Return [x, y] of the center of cell containing provided text 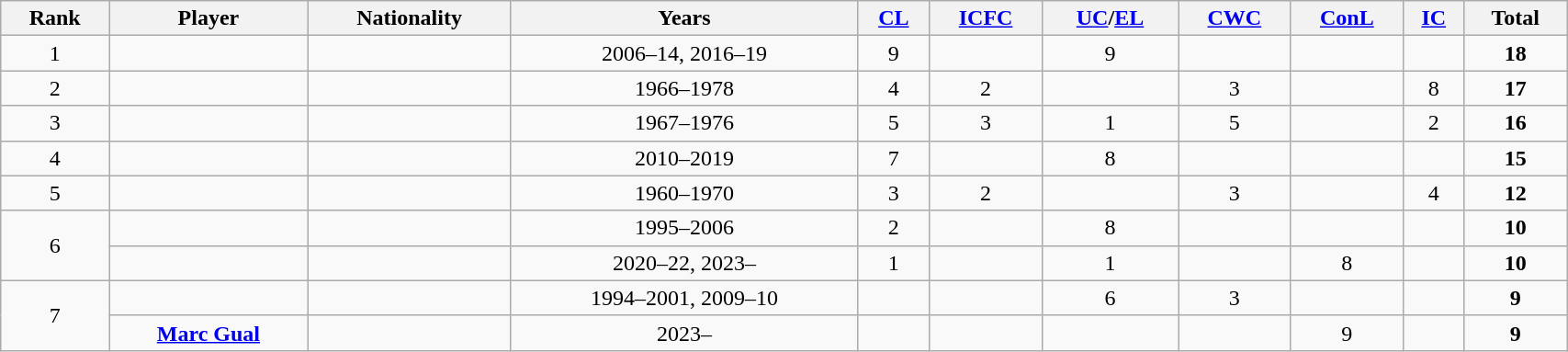
Total [1516, 18]
ConL [1347, 18]
Player [209, 18]
CWC [1235, 18]
17 [1516, 88]
12 [1516, 193]
1966–1978 [684, 88]
1960–1970 [684, 193]
1995–2006 [684, 228]
16 [1516, 123]
UC/EL [1110, 18]
15 [1516, 158]
1994–2001, 2009–10 [684, 298]
2020–22, 2023– [684, 263]
Nationality [410, 18]
2006–14, 2016–19 [684, 53]
IC [1434, 18]
Marc Gual [209, 333]
18 [1516, 53]
2010–2019 [684, 158]
CL [894, 18]
1967–1976 [684, 123]
2023– [684, 333]
Rank [55, 18]
ICFC [986, 18]
Years [684, 18]
